Search for the cell housing the specified text and yield its [x, y] center coordinate. 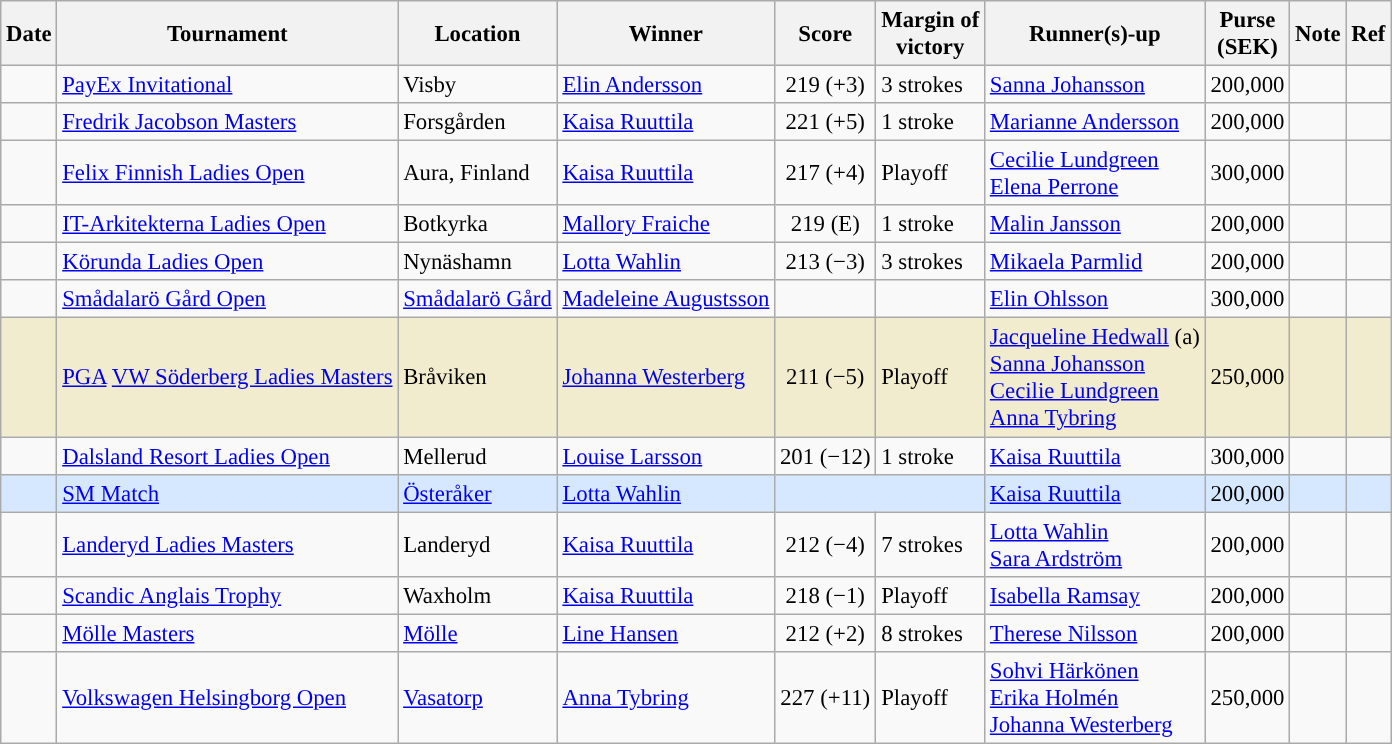
Österåker [478, 493]
Ref [1368, 34]
Scandic Anglais Trophy [228, 595]
218 (−1) [826, 595]
PGA VW Söderberg Ladies Masters [228, 378]
7 strokes [930, 544]
Marianne Andersson [1096, 122]
Fredrik Jacobson Masters [228, 122]
8 strokes [930, 633]
IT-Arkitekterna Ladies Open [228, 224]
Forsgården [478, 122]
Felix Finnish Ladies Open [228, 174]
Winner [666, 34]
Waxholm [478, 595]
Date [29, 34]
Elin Andersson [666, 85]
Sohvi Härkönen Erika Holmén Johanna Westerberg [1096, 698]
Line Hansen [666, 633]
Mellerud [478, 456]
Jacqueline Hedwall (a) Sanna Johansson Cecilie Lundgreen Anna Tybring [1096, 378]
227 (+11) [826, 698]
Volkswagen Helsingborg Open [228, 698]
SM Match [228, 493]
Körunda Ladies Open [228, 262]
Anna Tybring [666, 698]
Smådalarö Gård Open [228, 299]
Mölle Masters [228, 633]
Location [478, 34]
Note [1318, 34]
201 (−12) [826, 456]
212 (−4) [826, 544]
Aura, Finland [478, 174]
Mikaela Parmlid [1096, 262]
221 (+5) [826, 122]
Visby [478, 85]
Botkyrka [478, 224]
Madeleine Augustsson [666, 299]
Score [826, 34]
Dalsland Resort Ladies Open [228, 456]
Margin ofvictory [930, 34]
Mölle [478, 633]
PayEx Invitational [228, 85]
Cecilie Lundgreen Elena Perrone [1096, 174]
Malin Jansson [1096, 224]
Bråviken [478, 378]
Johanna Westerberg [666, 378]
Smådalarö Gård [478, 299]
Louise Larsson [666, 456]
Landeryd [478, 544]
219 (E) [826, 224]
217 (+4) [826, 174]
Landeryd Ladies Masters [228, 544]
Runner(s)-up [1096, 34]
Elin Ohlsson [1096, 299]
Lotta Wahlin Sara Ardström [1096, 544]
212 (+2) [826, 633]
Vasatorp [478, 698]
Sanna Johansson [1096, 85]
Mallory Fraiche [666, 224]
Tournament [228, 34]
Therese Nilsson [1096, 633]
219 (+3) [826, 85]
Isabella Ramsay [1096, 595]
Purse(SEK) [1248, 34]
Nynäshamn [478, 262]
213 (−3) [826, 262]
211 (−5) [826, 378]
